Return the [x, y] coordinate for the center point of the cell that contains the specified text.  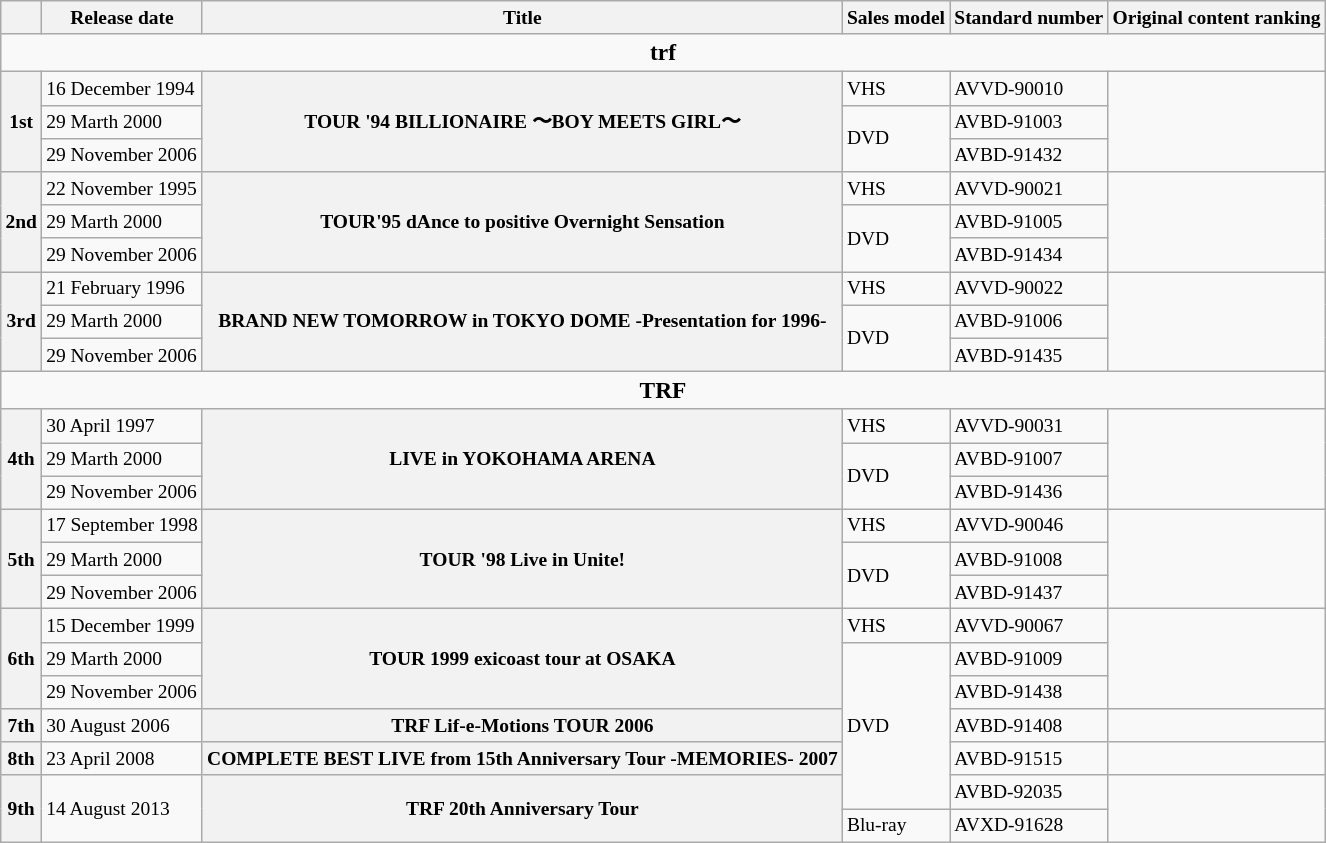
7th [22, 726]
5th [22, 559]
AVVD-90021 [1029, 188]
8th [22, 758]
23 April 2008 [122, 758]
AVBD-91005 [1029, 222]
Standard number [1029, 18]
2nd [22, 222]
TRF 20th Anniversary Tour [522, 808]
AVBD-91008 [1029, 558]
AVVD-90067 [1029, 626]
AVVD-90010 [1029, 88]
AVBD-91003 [1029, 122]
AVVD-90031 [1029, 426]
AVBD-91408 [1029, 726]
30 April 1997 [122, 426]
Original content ranking [1216, 18]
4th [22, 459]
AVBD-91515 [1029, 758]
AVBD-91435 [1029, 354]
TRF [663, 390]
1st [22, 122]
TOUR 1999 exicoast tour at OSAKA [522, 659]
14 August 2013 [122, 808]
22 November 1995 [122, 188]
AVXD-91628 [1029, 826]
9th [22, 808]
17 September 1998 [122, 526]
Blu-ray [896, 826]
16 December 1994 [122, 88]
TOUR '94 BILLIONAIRE 〜BOY MEETS GIRL〜 [522, 122]
AVBD-91432 [1029, 154]
21 February 1996 [122, 288]
Release date [122, 18]
AVBD-91436 [1029, 492]
AVBD-91006 [1029, 322]
Title [522, 18]
AVBD-91434 [1029, 254]
TOUR'95 dAnce to positive Overnight Sensation [522, 222]
AVBD-91437 [1029, 592]
BRAND NEW TOMORROW in TOKYO DOME -Presentation for 1996- [522, 322]
AVVD-90046 [1029, 526]
COMPLETE BEST LIVE from 15th Anniversary Tour -MEMORIES- 2007 [522, 758]
AVBD-91438 [1029, 692]
3rd [22, 322]
6th [22, 659]
AVBD-91009 [1029, 658]
15 December 1999 [122, 626]
AVVD-90022 [1029, 288]
AVBD-91007 [1029, 458]
LIVE in YOKOHAMA ARENA [522, 459]
30 August 2006 [122, 726]
TOUR '98 Live in Unite! [522, 559]
Sales model [896, 18]
AVBD-92035 [1029, 792]
trf [663, 53]
TRF Lif-e-Motions TOUR 2006 [522, 726]
